For the text-containing cell, return its midpoint in [x, y] coordinate format. 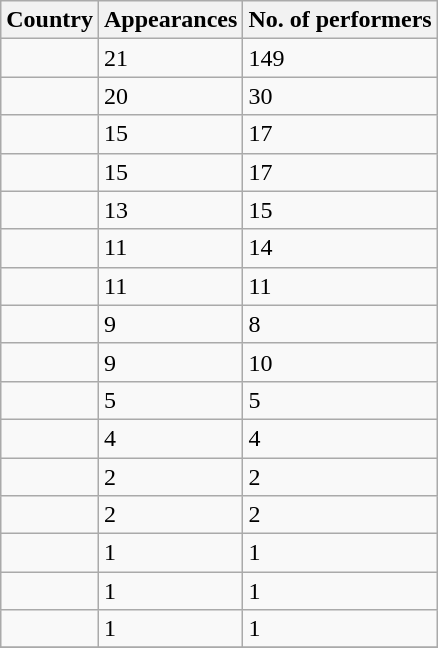
21 [170, 58]
13 [170, 210]
8 [340, 324]
10 [340, 362]
30 [340, 96]
Country [50, 20]
No. of performers [340, 20]
149 [340, 58]
Appearances [170, 20]
14 [340, 248]
20 [170, 96]
